Output the [x, y] coordinate of the center of the cell containing the given text.  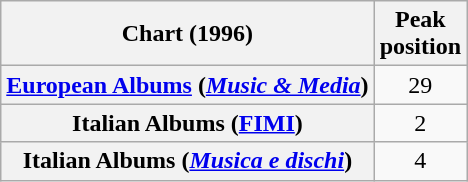
2 [420, 123]
Italian Albums (Musica e dischi) [188, 161]
29 [420, 85]
4 [420, 161]
Chart (1996) [188, 34]
Italian Albums (FIMI) [188, 123]
Peakposition [420, 34]
European Albums (Music & Media) [188, 85]
